Return the [X, Y] coordinate for the center point of the cell that contains the specified text.  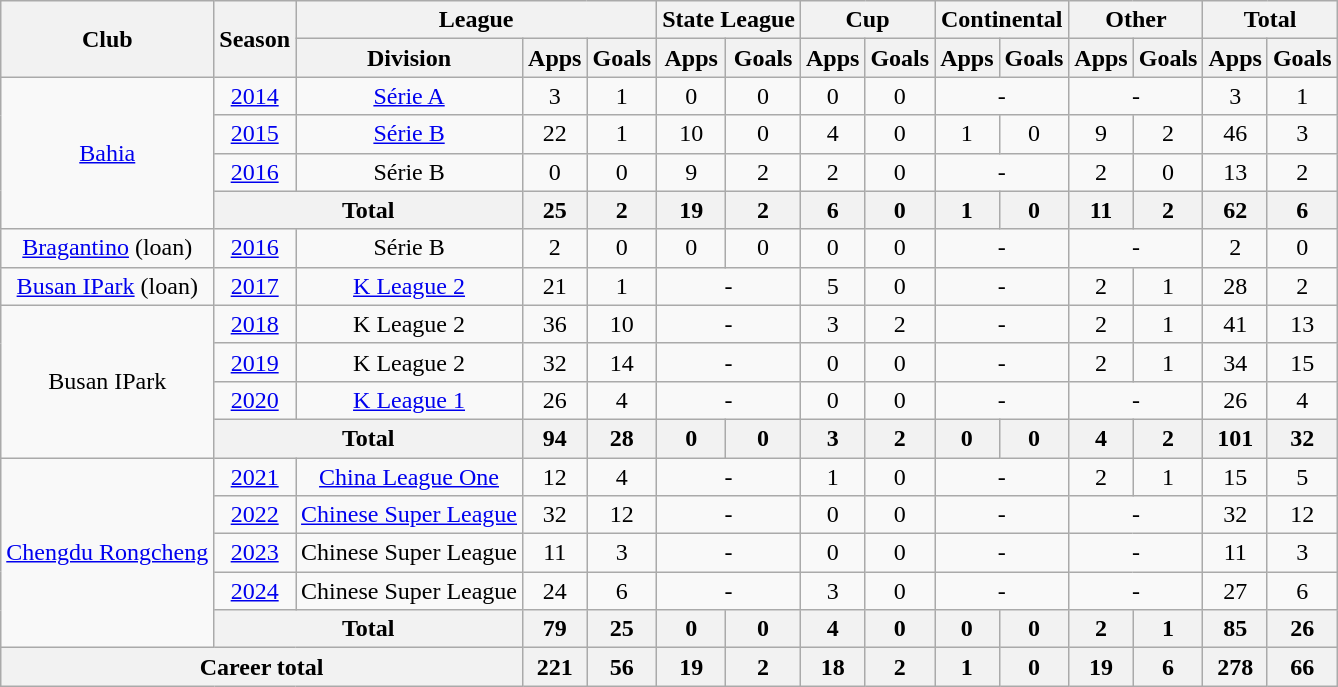
66 [1302, 667]
Série A [410, 96]
278 [1235, 667]
36 [555, 324]
Career total [262, 667]
14 [622, 362]
Division [410, 58]
56 [622, 667]
46 [1235, 134]
2017 [255, 286]
Club [108, 39]
34 [1235, 362]
Bahia [108, 153]
League [476, 20]
2020 [255, 400]
Continental [1002, 20]
41 [1235, 324]
79 [555, 629]
221 [555, 667]
Other [1136, 20]
2014 [255, 96]
2022 [255, 515]
Busan IPark (loan) [108, 286]
Season [255, 39]
18 [832, 667]
2019 [255, 362]
Bragantino (loan) [108, 248]
State League [729, 20]
101 [1235, 438]
2021 [255, 477]
24 [555, 591]
62 [1235, 210]
22 [555, 134]
2024 [255, 591]
China League One [410, 477]
85 [1235, 629]
Busan IPark [108, 381]
2018 [255, 324]
2023 [255, 553]
2015 [255, 134]
Chengdu Rongcheng [108, 553]
21 [555, 286]
27 [1235, 591]
94 [555, 438]
K League 1 [410, 400]
Cup [867, 20]
